For the text-containing cell, return its midpoint in (x, y) coordinate format. 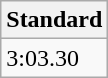
Standard (54, 20)
3:03.30 (54, 58)
